Identify which cell holds the provided text, then report its [x, y] central coordinate. 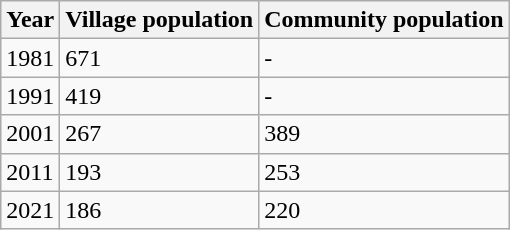
389 [384, 134]
186 [160, 210]
Community population [384, 20]
253 [384, 172]
Year [30, 20]
2021 [30, 210]
671 [160, 58]
267 [160, 134]
193 [160, 172]
2011 [30, 172]
Village population [160, 20]
419 [160, 96]
1981 [30, 58]
220 [384, 210]
2001 [30, 134]
1991 [30, 96]
